Extract the (X, Y) coordinate from the center of the cell holding the provided text.  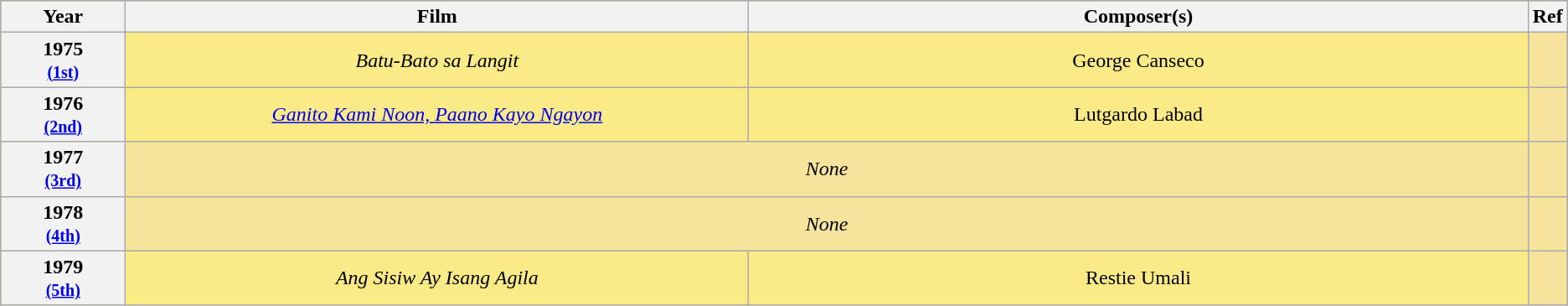
Ganito Kami Noon, Paano Kayo Ngayon (437, 114)
1976 (2nd) (64, 114)
Ang Sisiw Ay Isang Agila (437, 278)
1977 (3rd) (64, 169)
1975 (1st) (64, 60)
Composer(s) (1138, 17)
1978 (4th) (64, 223)
Batu-Bato sa Langit (437, 60)
Film (437, 17)
Restie Umali (1138, 278)
Lutgardo Labad (1138, 114)
Year (64, 17)
1979 (5th) (64, 278)
Ref (1548, 17)
George Canseco (1138, 60)
